From the cell containing the given text, extract its center point as [x, y] coordinate. 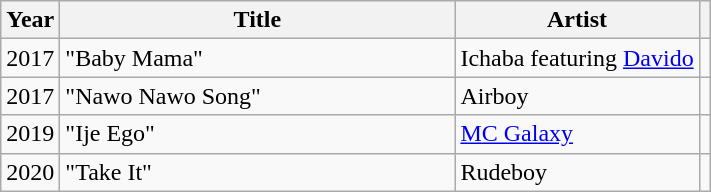
Year [30, 20]
"Baby Mama" [258, 58]
2020 [30, 172]
"Nawo Nawo Song" [258, 96]
"Take It" [258, 172]
Artist [577, 20]
Title [258, 20]
2019 [30, 134]
MC Galaxy [577, 134]
"Ije Ego" [258, 134]
Ichaba featuring Davido [577, 58]
Airboy [577, 96]
Rudeboy [577, 172]
